Return the (x, y) coordinate for the center point of the cell that contains the specified text.  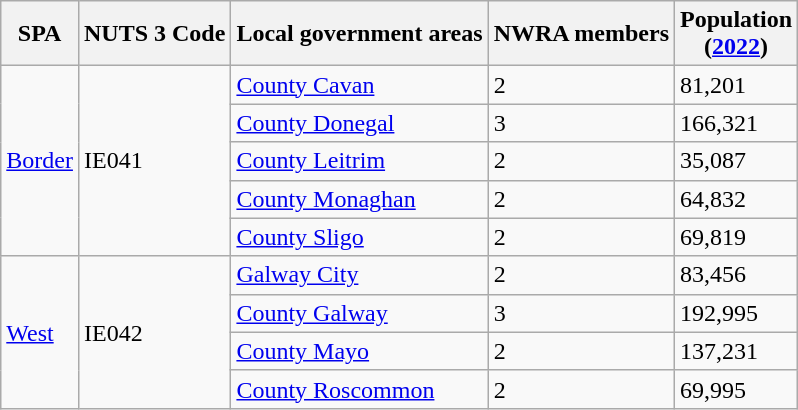
IE041 (154, 161)
NWRA members (581, 34)
192,995 (736, 313)
Population(2022) (736, 34)
Local government areas (360, 34)
64,832 (736, 199)
Border (40, 161)
35,087 (736, 161)
County Mayo (360, 351)
County Leitrim (360, 161)
81,201 (736, 85)
West (40, 332)
NUTS 3 Code (154, 34)
County Sligo (360, 237)
166,321 (736, 123)
137,231 (736, 351)
County Galway (360, 313)
County Donegal (360, 123)
County Cavan (360, 85)
County Monaghan (360, 199)
SPA (40, 34)
83,456 (736, 275)
69,819 (736, 237)
IE042 (154, 332)
Galway City (360, 275)
County Roscommon (360, 389)
69,995 (736, 389)
